Scan for the cell matching the given text and deliver its [X, Y] coordinate at center. 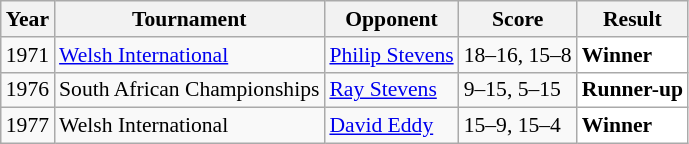
Philip Stevens [391, 55]
15–9, 15–4 [518, 126]
Ray Stevens [391, 90]
1976 [28, 90]
18–16, 15–8 [518, 55]
Runner-up [632, 90]
1971 [28, 55]
Result [632, 19]
Opponent [391, 19]
South African Championships [189, 90]
Year [28, 19]
Score [518, 19]
1977 [28, 126]
David Eddy [391, 126]
Tournament [189, 19]
9–15, 5–15 [518, 90]
